Capture the cell that displays the provided text and extract its [X, Y] central coordinate. 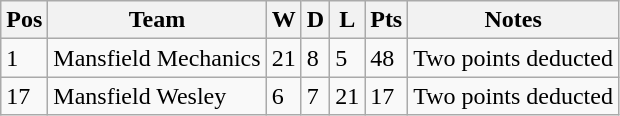
6 [284, 96]
D [315, 20]
5 [348, 58]
Pos [24, 20]
L [348, 20]
Pts [386, 20]
Team [157, 20]
Notes [514, 20]
Mansfield Wesley [157, 96]
8 [315, 58]
Mansfield Mechanics [157, 58]
W [284, 20]
7 [315, 96]
1 [24, 58]
48 [386, 58]
